From the cell containing the given text, extract its center point as (x, y) coordinate. 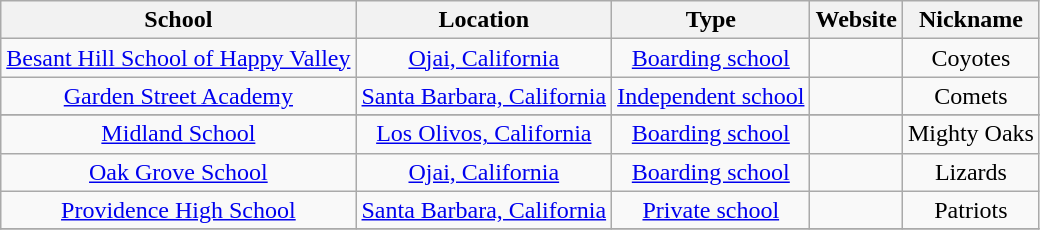
Lizards (970, 172)
Nickname (970, 20)
Midland School (178, 134)
Comets (970, 96)
Providence High School (178, 210)
Los Olivos, California (484, 134)
Coyotes (970, 58)
Besant Hill School of Happy Valley (178, 58)
Private school (711, 210)
Independent school (711, 96)
School (178, 20)
Patriots (970, 210)
Mighty Oaks (970, 134)
Website (856, 20)
Location (484, 20)
Type (711, 20)
Oak Grove School (178, 172)
Garden Street Academy (178, 96)
